Output the [x, y] coordinate of the center of the cell containing the given text.  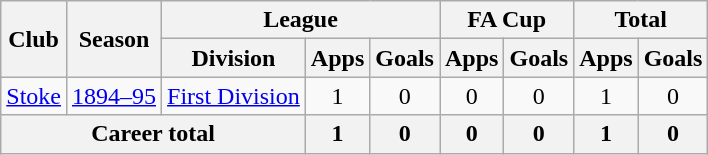
League [301, 20]
Club [34, 39]
Stoke [34, 96]
First Division [234, 96]
FA Cup [507, 20]
Career total [154, 134]
Season [114, 39]
Division [234, 58]
1894–95 [114, 96]
Total [641, 20]
